From the cell containing the given text, extract its center point as (x, y) coordinate. 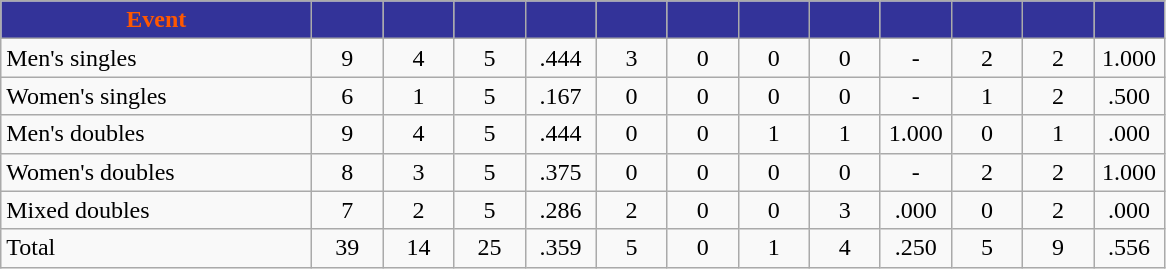
7 (348, 210)
.556 (1130, 248)
Event (156, 20)
.375 (560, 172)
Men's doubles (156, 134)
14 (418, 248)
.250 (916, 248)
.167 (560, 96)
Women's doubles (156, 172)
Men's singles (156, 58)
Mixed doubles (156, 210)
Women's singles (156, 96)
6 (348, 96)
.359 (560, 248)
8 (348, 172)
.500 (1130, 96)
Total (156, 248)
25 (490, 248)
39 (348, 248)
.286 (560, 210)
